Locate the cell with the specified text and output its (x, y) center coordinate. 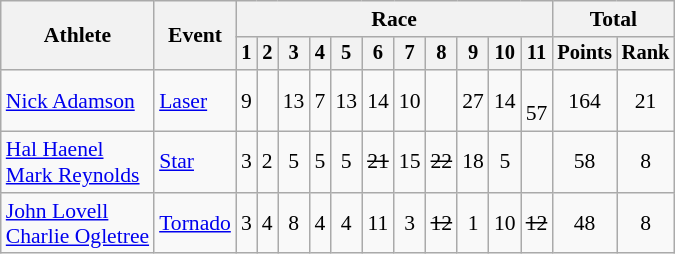
Points (584, 54)
164 (584, 100)
57 (537, 100)
18 (473, 162)
Race (394, 19)
48 (584, 224)
Laser (195, 100)
Athlete (78, 36)
Nick Adamson (78, 100)
Rank (646, 54)
15 (410, 162)
Star (195, 162)
Event (195, 36)
Tornado (195, 224)
6 (378, 54)
22 (442, 162)
John LovellCharlie Ogletree (78, 224)
27 (473, 100)
Hal HaenelMark Reynolds (78, 162)
Total (613, 19)
58 (584, 162)
